Extract the [x, y] coordinate from the center of the cell holding the provided text.  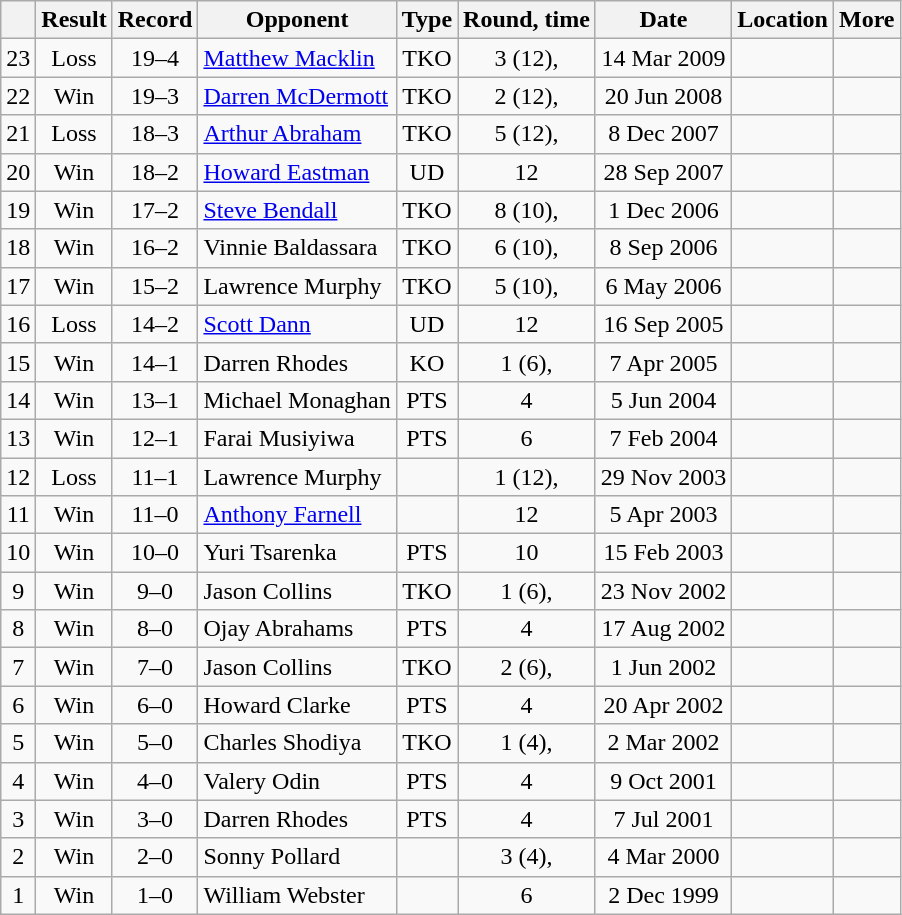
1 [18, 895]
8 Sep 2006 [663, 248]
More [866, 20]
17 [18, 286]
4–0 [155, 781]
1 (4), [527, 743]
2 [18, 857]
29 Nov 2003 [663, 477]
5 (12), [527, 134]
10–0 [155, 553]
7 Feb 2004 [663, 438]
Vinnie Baldassara [297, 248]
2 Mar 2002 [663, 743]
2 Dec 1999 [663, 895]
Location [783, 20]
Michael Monaghan [297, 400]
5 (10), [527, 286]
13 [18, 438]
17–2 [155, 210]
9 Oct 2001 [663, 781]
Arthur Abraham [297, 134]
6–0 [155, 705]
William Webster [297, 895]
1 (12), [527, 477]
20 [18, 172]
8–0 [155, 629]
5 Jun 2004 [663, 400]
9 [18, 591]
15 Feb 2003 [663, 553]
20 Apr 2002 [663, 705]
16 Sep 2005 [663, 324]
12–1 [155, 438]
5–0 [155, 743]
18–2 [155, 172]
19–3 [155, 96]
21 [18, 134]
Sonny Pollard [297, 857]
5 Apr 2003 [663, 515]
6 May 2006 [663, 286]
3 [18, 819]
6 (10), [527, 248]
14–1 [155, 362]
1–0 [155, 895]
20 Jun 2008 [663, 96]
Valery Odin [297, 781]
Anthony Farnell [297, 515]
16–2 [155, 248]
23 [18, 58]
15–2 [155, 286]
1 Dec 2006 [663, 210]
7 Apr 2005 [663, 362]
4 Mar 2000 [663, 857]
Scott Dann [297, 324]
Howard Clarke [297, 705]
Result [74, 20]
15 [18, 362]
7–0 [155, 667]
11–0 [155, 515]
Ojay Abrahams [297, 629]
8 Dec 2007 [663, 134]
5 [18, 743]
8 (10), [527, 210]
Round, time [527, 20]
3 (4), [527, 857]
11–1 [155, 477]
18–3 [155, 134]
7 Jul 2001 [663, 819]
Record [155, 20]
KO [426, 362]
28 Sep 2007 [663, 172]
9–0 [155, 591]
19 [18, 210]
Farai Musiyiwa [297, 438]
Opponent [297, 20]
Howard Eastman [297, 172]
14–2 [155, 324]
14 [18, 400]
7 [18, 667]
2–0 [155, 857]
11 [18, 515]
3–0 [155, 819]
17 Aug 2002 [663, 629]
18 [18, 248]
Yuri Tsarenka [297, 553]
Charles Shodiya [297, 743]
Type [426, 20]
23 Nov 2002 [663, 591]
14 Mar 2009 [663, 58]
16 [18, 324]
13–1 [155, 400]
8 [18, 629]
2 (6), [527, 667]
Darren McDermott [297, 96]
2 (12), [527, 96]
1 Jun 2002 [663, 667]
Date [663, 20]
22 [18, 96]
19–4 [155, 58]
3 (12), [527, 58]
Matthew Macklin [297, 58]
Steve Bendall [297, 210]
